For the text-containing cell, return its midpoint in [X, Y] coordinate format. 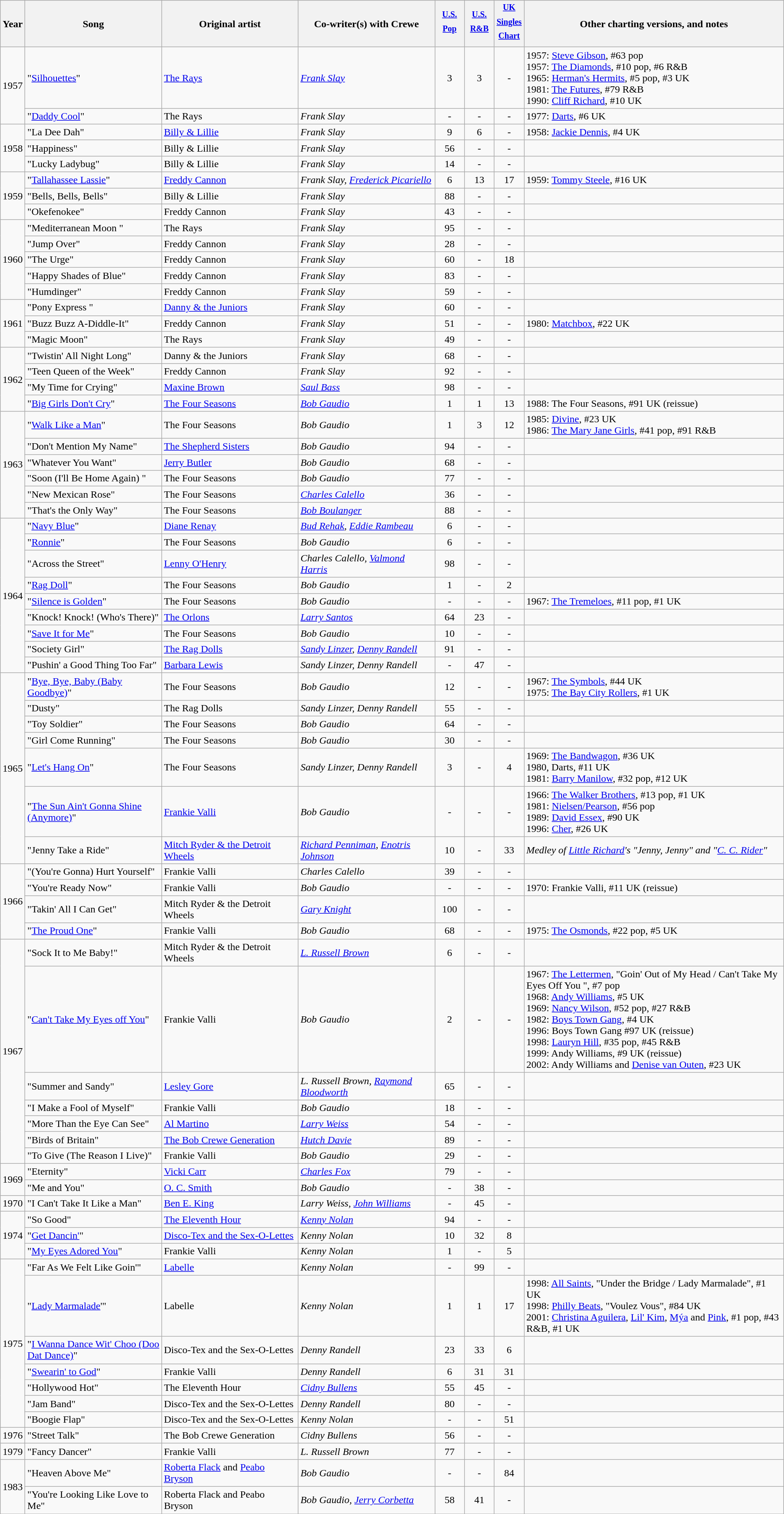
91 [450, 649]
Hutch Davie [366, 1139]
L. Russell Brown, Raymond Bloodworth [366, 1086]
59 [450, 292]
"Pushin' a Good Thing Too Far" [93, 665]
41 [479, 1501]
1975: The Osmonds, #22 pop, #5 UK [654, 931]
O. C. Smith [230, 1188]
"Eternity" [93, 1172]
The Orlons [230, 617]
Charles Calello, Valmond Harris [366, 564]
"Boogie Flap" [93, 1419]
UK Singles Chart [509, 24]
Barbara Lewis [230, 665]
"La Dee Dah" [93, 132]
U.S. Pop [450, 24]
"Me and You" [93, 1188]
"Let's Hang On" [93, 767]
"So Good" [93, 1219]
"Soon (I'll Be Home Again) " [93, 478]
5 [509, 1251]
1963 [13, 465]
Diane Renay [230, 526]
36 [450, 494]
1958: Jackie Dennis, #4 UK [654, 132]
Larry Weiss [366, 1124]
1970: Frankie Valli, #11 UK (reissue) [654, 888]
83 [450, 276]
"That's the Only Way" [93, 510]
"Big Girls Don't Cry" [93, 403]
"Across the Street" [93, 564]
"Hollywood Hot" [93, 1387]
"Bye, Bye, Baby (Baby Goodbye)" [93, 686]
8 [509, 1235]
"Swearin' to God" [93, 1372]
95 [450, 228]
"Dusty" [93, 708]
"Mediterranean Moon " [93, 228]
1988: The Four Seasons, #91 UK (reissue) [654, 403]
Saul Bass [366, 387]
"Lucky Ladybug" [93, 164]
Vicki Carr [230, 1172]
1967 [13, 1051]
99 [479, 1267]
100 [450, 909]
89 [450, 1139]
Year [13, 24]
1964 [13, 596]
"You're Looking Like Love to Me" [93, 1501]
9 [450, 132]
"Jump Over" [93, 244]
Bob Gaudio, Jerry Corbetta [366, 1501]
43 [450, 212]
32 [479, 1235]
"Can't Take My Eyes off You" [93, 1019]
"Buzz Buzz A-Diddle-It" [93, 323]
Bud Rehak, Eddie Rambeau [366, 526]
1970 [13, 1204]
29 [450, 1156]
"Heaven Above Me" [93, 1473]
"Jenny Take a Ride" [93, 850]
Bob Boulanger [366, 510]
1957 [13, 85]
Ben E. King [230, 1204]
1985: Divine, #23 UK1986: The Mary Jane Girls, #41 pop, #91 R&B [654, 425]
"Society Girl" [93, 649]
Jerry Butler [230, 462]
"The Urge" [93, 260]
"My Eyes Adored You" [93, 1251]
"Silhouettes" [93, 78]
"My Time for Crying" [93, 387]
1959 [13, 196]
4 [509, 767]
1979 [13, 1451]
"Don't Mention My Name" [93, 447]
"Happiness" [93, 148]
1961 [13, 323]
"I Make a Fool of Myself" [93, 1108]
1966: The Walker Brothers, #13 pop, #1 UK1981: Nielsen/Pearson, #56 pop1989: David Essex, #90 UK1996: Cher, #26 UK [654, 812]
"Rag Doll" [93, 585]
"Magic Moon" [93, 339]
Co-writer(s) with Crewe [366, 24]
1965 [13, 768]
"Jam Band" [93, 1403]
"Far As We Felt Like Goin'" [93, 1267]
84 [509, 1473]
"Tallahassee Lassie" [93, 180]
"(You're Gonna) Hurt Yourself" [93, 872]
80 [450, 1403]
Other charting versions, and notes [654, 24]
"Get Dancin'" [93, 1235]
"Summer and Sandy" [93, 1086]
"Okefenokee" [93, 212]
"Takin' All I Can Get" [93, 909]
"Pony Express " [93, 307]
1967: The Symbols, #44 UK1975: The Bay City Rollers, #1 UK [654, 686]
Lesley Gore [230, 1086]
The Shepherd Sisters [230, 447]
28 [450, 244]
1960 [13, 260]
"Ronnie" [93, 542]
Maxine Brown [230, 387]
58 [450, 1501]
1975 [13, 1343]
Frank Slay, Frederick Picariello [366, 180]
U.S. R&B [479, 24]
"Happy Shades of Blue" [93, 276]
"Toy Soldier" [93, 724]
"Lady Marmalade'" [93, 1306]
54 [450, 1124]
"New Mexican Rose" [93, 494]
14 [450, 164]
92 [450, 371]
39 [450, 872]
79 [450, 1172]
"Knock! Knock! (Who's There)" [93, 617]
1976 [13, 1435]
1969: The Bandwagon, #36 UK1980, Darts, #11 UK1981: Barry Manilow, #32 pop, #12 UK [654, 767]
"I Can't Take It Like a Man" [93, 1204]
Original artist [230, 24]
1958 [13, 148]
Larry Weiss, John Williams [366, 1204]
"Birds of Britain" [93, 1139]
"Daddy Cool" [93, 116]
Al Martino [230, 1124]
"Silence is Golden" [93, 601]
Medley of Little Richard's "Jenny, Jenny" and "C. C. Rider" [654, 850]
"Girl Come Running" [93, 740]
Charles Fox [366, 1172]
Gary Knight [366, 909]
Richard Penniman, Enotris Johnson [366, 850]
1980: Matchbox, #22 UK [654, 323]
"The Sun Ain't Gonna Shine (Anymore)" [93, 812]
65 [450, 1086]
"Street Talk" [93, 1435]
"Bells, Bells, Bells" [93, 196]
Song [93, 24]
"Humdinger" [93, 292]
Larry Santos [366, 617]
"Sock It to Me Baby!" [93, 953]
1967: The Tremeloes, #11 pop, #1 UK [654, 601]
"To Give (The Reason I Live)" [93, 1156]
49 [450, 339]
"Fancy Dancer" [93, 1451]
"Twistin' All Night Long" [93, 355]
"Walk Like a Man" [93, 425]
1977: Darts, #6 UK [654, 116]
1974 [13, 1235]
1962 [13, 379]
"I Wanna Dance Wit' Choo (Doo Dat Dance)" [93, 1350]
1966 [13, 902]
1969 [13, 1180]
1959: Tommy Steele, #16 UK [654, 180]
"You're Ready Now" [93, 888]
30 [450, 740]
38 [479, 1188]
"The Proud One" [93, 931]
"Navy Blue" [93, 526]
47 [479, 665]
"Whatever You Want" [93, 462]
"Save It for Me" [93, 633]
"More Than the Eye Can See" [93, 1124]
"Teen Queen of the Week" [93, 371]
Lenny O'Henry [230, 564]
1983 [13, 1487]
